Return (x, y) of the center of cell containing provided text 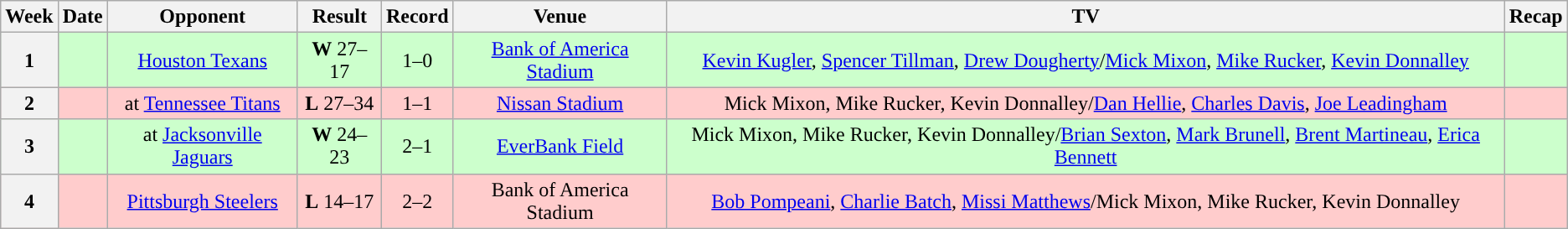
EverBank Field (560, 146)
Kevin Kugler, Spencer Tillman, Drew Dougherty/Mick Mixon, Mike Rucker, Kevin Donnalley (1086, 60)
W 27–17 (339, 60)
W 24–23 (339, 146)
Mick Mixon, Mike Rucker, Kevin Donnalley/Dan Hellie, Charles Davis, Joe Leadingham (1086, 103)
2–1 (417, 146)
at Jacksonville Jaguars (203, 146)
Opponent (203, 17)
Week (29, 17)
Recap (1536, 17)
L 27–34 (339, 103)
2 (29, 103)
1 (29, 60)
Venue (560, 17)
TV (1086, 17)
2–2 (417, 201)
1–0 (417, 60)
Houston Texans (203, 60)
L 14–17 (339, 201)
Result (339, 17)
Nissan Stadium (560, 103)
3 (29, 146)
Date (82, 17)
Bob Pompeani, Charlie Batch, Missi Matthews/Mick Mixon, Mike Rucker, Kevin Donnalley (1086, 201)
Mick Mixon, Mike Rucker, Kevin Donnalley/Brian Sexton, Mark Brunell, Brent Martineau, Erica Bennett (1086, 146)
4 (29, 201)
at Tennessee Titans (203, 103)
Pittsburgh Steelers (203, 201)
1–1 (417, 103)
Record (417, 17)
